Locate the cell with the specified text and output its [x, y] center coordinate. 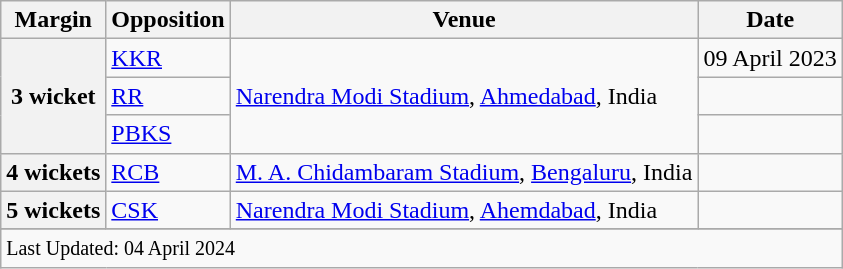
CSK [168, 210]
5 wickets [54, 210]
Last Updated: 04 April 2024 [422, 248]
Margin [54, 20]
Narendra Modi Stadium, Ahemdabad, India [464, 210]
Venue [464, 20]
Date [770, 20]
RR [168, 96]
Opposition [168, 20]
Narendra Modi Stadium, Ahmedabad, India [464, 96]
4 wickets [54, 172]
3 wicket [54, 96]
09 April 2023 [770, 58]
PBKS [168, 134]
M. A. Chidambaram Stadium, Bengaluru, India [464, 172]
RCB [168, 172]
KKR [168, 58]
